Identify which cell holds the provided text, then report its (X, Y) central coordinate. 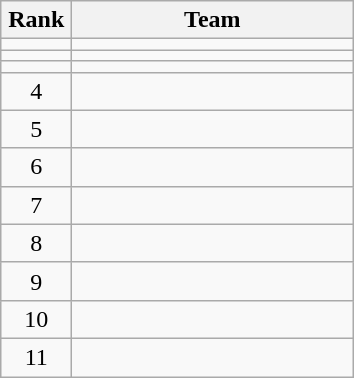
6 (36, 167)
10 (36, 319)
7 (36, 205)
Team (212, 20)
11 (36, 357)
8 (36, 243)
9 (36, 281)
4 (36, 91)
5 (36, 129)
Rank (36, 20)
